Return the [x, y] coordinate for the center point of the cell that contains the specified text.  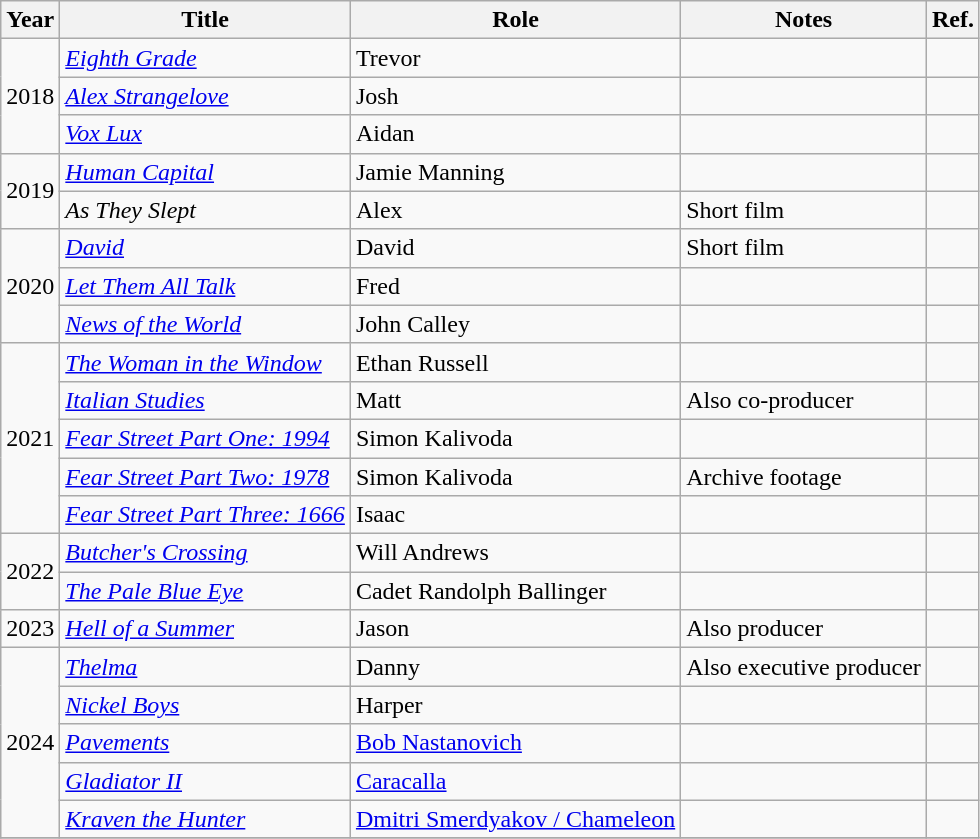
Butcher's Crossing [206, 553]
Ref. [952, 20]
As They Slept [206, 210]
Pavements [206, 743]
Dmitri Smerdyakov / Chameleon [515, 819]
2021 [30, 438]
Also producer [804, 629]
Fear Street Part One: 1994 [206, 438]
Caracalla [515, 781]
Notes [804, 20]
Archive footage [804, 477]
Jamie Manning [515, 172]
Jason [515, 629]
Alex [515, 210]
Trevor [515, 58]
Role [515, 20]
2024 [30, 743]
Hell of a Summer [206, 629]
News of the World [206, 324]
The Pale Blue Eye [206, 591]
Josh [515, 96]
Vox Lux [206, 134]
Harper [515, 705]
Ethan Russell [515, 362]
Cadet Randolph Ballinger [515, 591]
The Woman in the Window [206, 362]
2019 [30, 191]
John Calley [515, 324]
Thelma [206, 667]
Bob Nastanovich [515, 743]
Will Andrews [515, 553]
Also co-producer [804, 400]
Fear Street Part Two: 1978 [206, 477]
Alex Strangelove [206, 96]
Danny [515, 667]
Title [206, 20]
Isaac [515, 515]
Eighth Grade [206, 58]
Nickel Boys [206, 705]
2018 [30, 96]
Fred [515, 286]
2022 [30, 572]
Year [30, 20]
Gladiator II [206, 781]
2023 [30, 629]
Matt [515, 400]
Kraven the Hunter [206, 819]
2020 [30, 286]
Aidan [515, 134]
Human Capital [206, 172]
Let Them All Talk [206, 286]
Fear Street Part Three: 1666 [206, 515]
Italian Studies [206, 400]
Also executive producer [804, 667]
